Locate the cell with the specified text and output its [x, y] center coordinate. 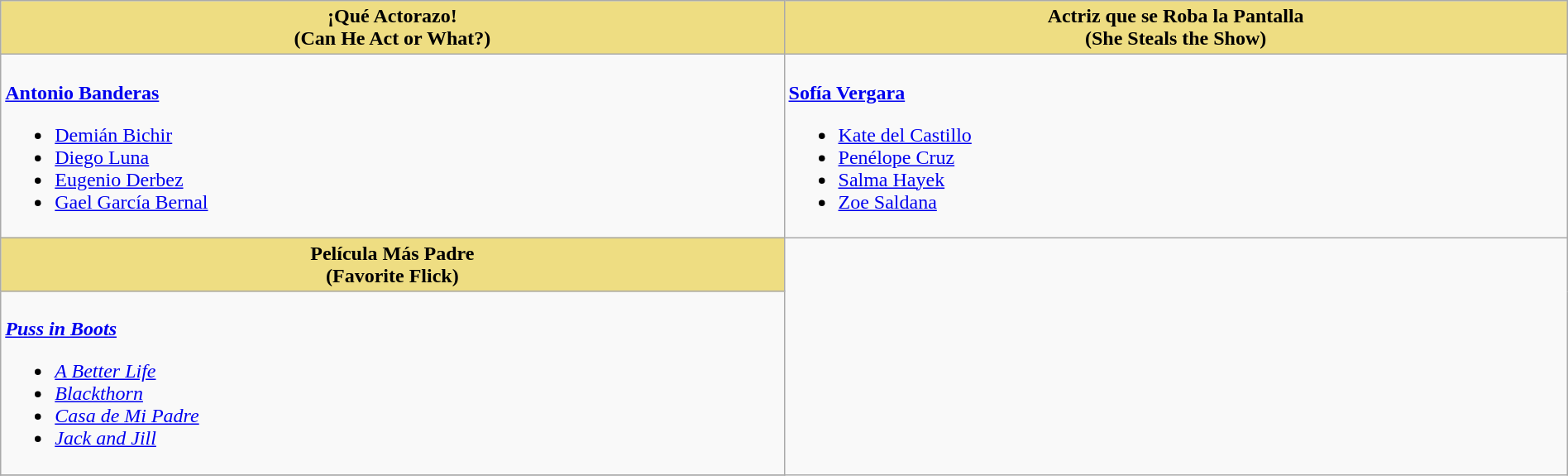
Sofía VergaraKate del CastilloPenélope CruzSalma HayekZoe Saldana [1176, 146]
Actriz que se Roba la Pantalla(She Steals the Show) [1176, 28]
Puss in BootsA Better LifeBlackthornCasa de Mi PadreJack and Jill [392, 382]
¡Qué Actorazo! (Can He Act or What?) [392, 28]
Antonio BanderasDemián BichirDiego LunaEugenio DerbezGael García Bernal [392, 146]
Película Más Padre(Favorite Flick) [392, 265]
